Identify which cell holds the provided text, then report its (X, Y) central coordinate. 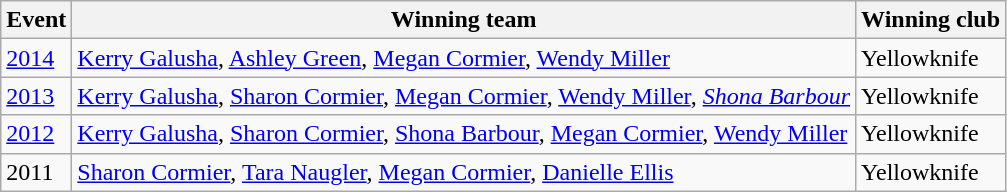
Kerry Galusha, Ashley Green, Megan Cormier, Wendy Miller (464, 58)
2012 (36, 134)
Event (36, 20)
Sharon Cormier, Tara Naugler, Megan Cormier, Danielle Ellis (464, 172)
Winning team (464, 20)
Kerry Galusha, Sharon Cormier, Megan Cormier, Wendy Miller, Shona Barbour (464, 96)
2011 (36, 172)
2014 (36, 58)
2013 (36, 96)
Kerry Galusha, Sharon Cormier, Shona Barbour, Megan Cormier, Wendy Miller (464, 134)
Winning club (931, 20)
